Search for the cell housing the specified text and yield its [x, y] center coordinate. 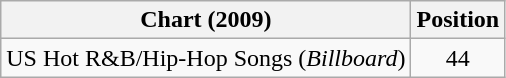
US Hot R&B/Hip-Hop Songs (Billboard) [206, 58]
Position [458, 20]
44 [458, 58]
Chart (2009) [206, 20]
